Provide the [X, Y] coordinate of the cell's center where the given text is located.  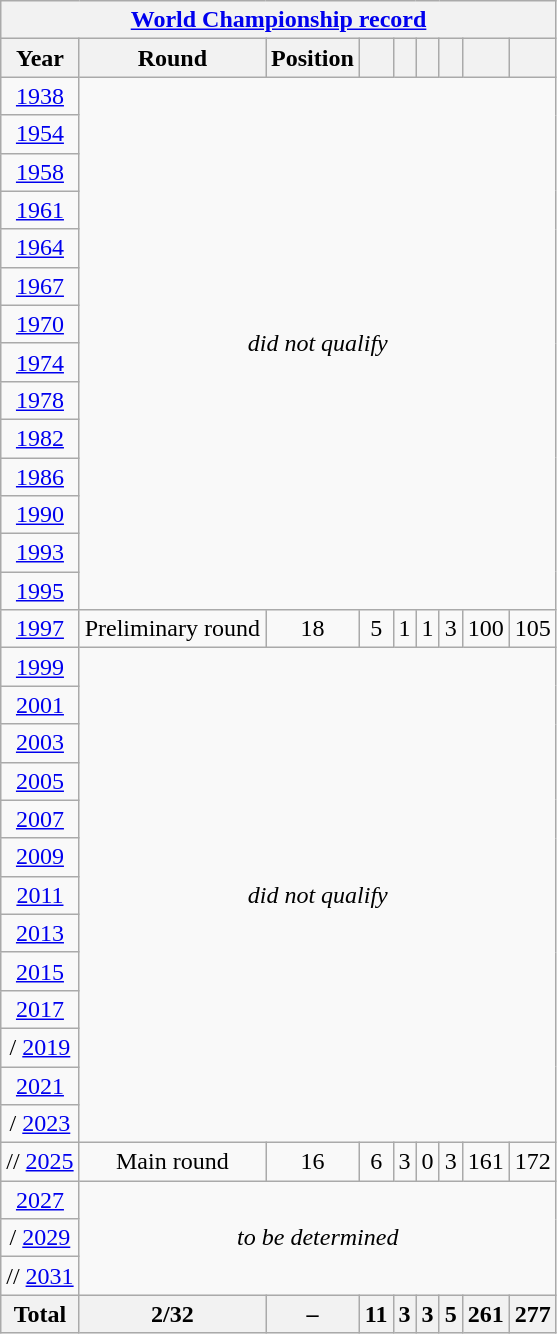
1964 [40, 248]
2021 [40, 1085]
100 [486, 629]
2013 [40, 933]
6 [376, 1162]
Year [40, 58]
2009 [40, 857]
1958 [40, 172]
1993 [40, 553]
Round [172, 58]
– [313, 1314]
1978 [40, 400]
/ 2023 [40, 1124]
Preliminary round [172, 629]
1997 [40, 629]
261 [486, 1314]
2001 [40, 705]
18 [313, 629]
World Championship record [279, 20]
1970 [40, 324]
161 [486, 1162]
11 [376, 1314]
1974 [40, 362]
2/32 [172, 1314]
1954 [40, 134]
1967 [40, 286]
277 [532, 1314]
2015 [40, 971]
/ 2019 [40, 1047]
1961 [40, 210]
1990 [40, 515]
2017 [40, 1009]
1999 [40, 667]
172 [532, 1162]
2027 [40, 1200]
16 [313, 1162]
1986 [40, 477]
/ 2029 [40, 1238]
Total [40, 1314]
1982 [40, 438]
0 [428, 1162]
105 [532, 629]
2003 [40, 743]
Main round [172, 1162]
2011 [40, 895]
// 2031 [40, 1276]
// 2025 [40, 1162]
2007 [40, 819]
1938 [40, 96]
1995 [40, 591]
2005 [40, 781]
to be determined [318, 1238]
Position [313, 58]
